Determine the [X, Y] coordinate at the center of the cell enclosing the given text.  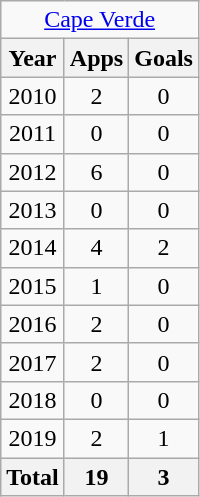
2018 [33, 400]
Apps [96, 58]
3 [164, 477]
Total [33, 477]
2011 [33, 134]
2015 [33, 286]
2019 [33, 438]
2016 [33, 324]
2017 [33, 362]
2012 [33, 172]
2010 [33, 96]
Goals [164, 58]
Cape Verde [100, 20]
19 [96, 477]
6 [96, 172]
4 [96, 248]
2013 [33, 210]
Year [33, 58]
2014 [33, 248]
